For the text-containing cell, return its midpoint in (x, y) coordinate format. 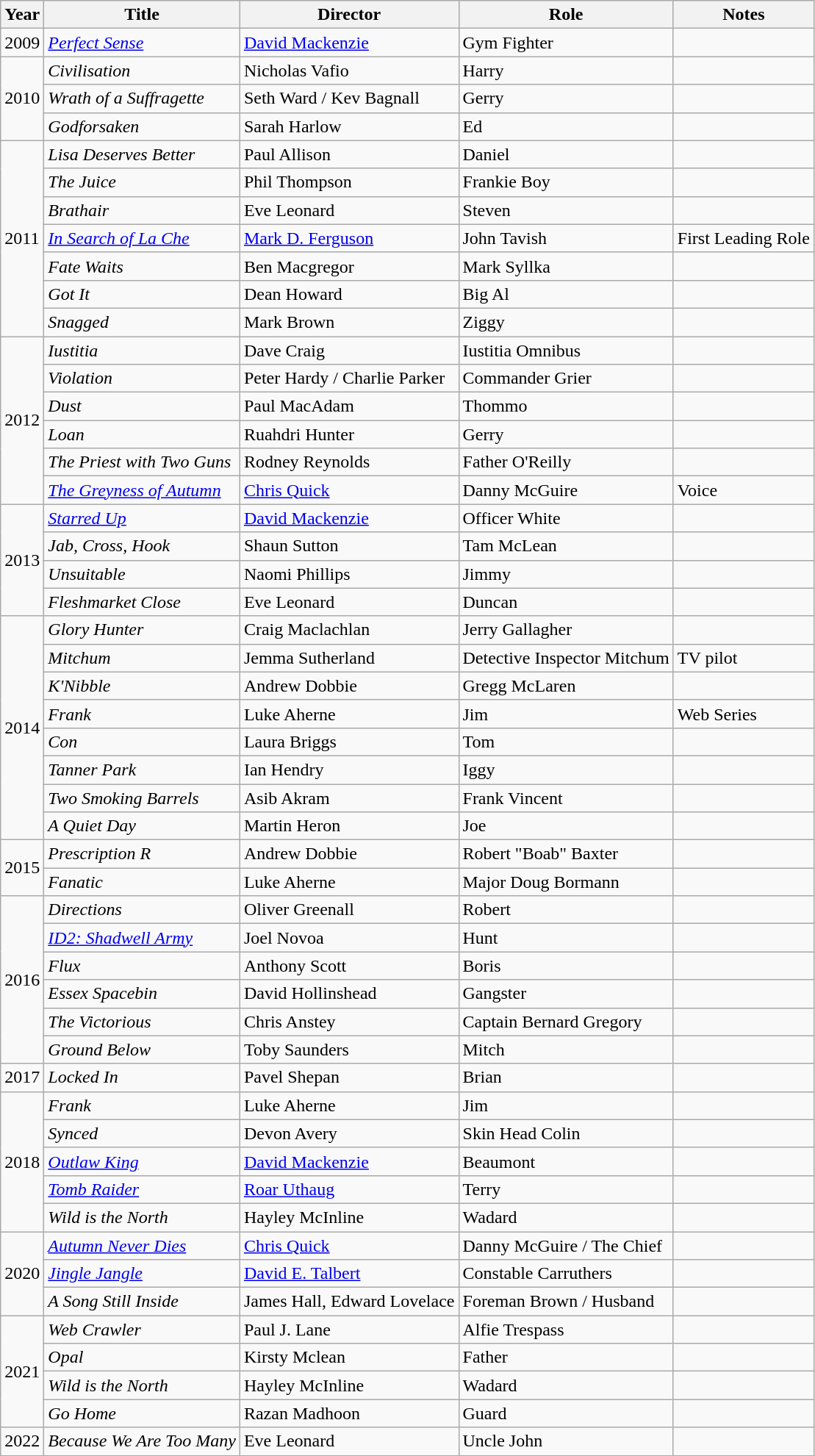
Thommo (566, 406)
Jab, Cross, Hook (143, 546)
2013 (22, 560)
Duncan (566, 602)
Got It (143, 294)
Foreman Brown / Husband (566, 1302)
Ed (566, 126)
Director (349, 15)
Nicholas Vafio (349, 71)
Razan Madhoon (349, 1413)
Loan (143, 434)
Iggy (566, 770)
Jimmy (566, 574)
Gym Fighter (566, 43)
Skin Head Colin (566, 1133)
In Search of La Che (143, 238)
Flux (143, 966)
Glory Hunter (143, 630)
The Juice (143, 182)
Tom (566, 742)
Synced (143, 1133)
Because We Are Too Many (143, 1441)
2021 (22, 1371)
Opal (143, 1358)
Con (143, 742)
Web Crawler (143, 1330)
Steven (566, 210)
Danny McGuire (566, 490)
ID2: Shadwell Army (143, 938)
Devon Avery (349, 1133)
Ground Below (143, 1050)
Fanatic (143, 882)
Civilisation (143, 71)
Robert "Boab" Baxter (566, 854)
2018 (22, 1161)
Lisa Deserves Better (143, 154)
Ian Hendry (349, 770)
Violation (143, 379)
Ziggy (566, 322)
Detective Inspector Mitchum (566, 658)
Pavel Shepan (349, 1077)
Jingle Jangle (143, 1274)
Joe (566, 826)
Mark D. Ferguson (349, 238)
Mitchum (143, 658)
2010 (22, 98)
Autumn Never Dies (143, 1246)
TV pilot (744, 658)
Hunt (566, 938)
Officer White (566, 518)
2020 (22, 1274)
Alfie Trespass (566, 1330)
2011 (22, 238)
Major Doug Bormann (566, 882)
Gangster (566, 994)
Joel Novoa (349, 938)
David Hollinshead (349, 994)
Snagged (143, 322)
Dust (143, 406)
Prescription R (143, 854)
Iustitia (143, 351)
2017 (22, 1077)
Shaun Sutton (349, 546)
Role (566, 15)
Paul Allison (349, 154)
Ben Macgregor (349, 266)
A Song Still Inside (143, 1302)
A Quiet Day (143, 826)
2016 (22, 980)
Peter Hardy / Charlie Parker (349, 379)
Laura Briggs (349, 742)
2012 (22, 420)
Boris (566, 966)
Chris Anstey (349, 1022)
Terry (566, 1189)
Go Home (143, 1413)
John Tavish (566, 238)
Year (22, 15)
James Hall, Edward Lovelace (349, 1302)
The Greyness of Autumn (143, 490)
Ruahdri Hunter (349, 434)
Directions (143, 910)
Daniel (566, 154)
Two Smoking Barrels (143, 797)
2022 (22, 1441)
Perfect Sense (143, 43)
Beaumont (566, 1161)
The Victorious (143, 1022)
Voice (744, 490)
First Leading Role (744, 238)
Sarah Harlow (349, 126)
The Priest with Two Guns (143, 462)
Phil Thompson (349, 182)
Essex Spacebin (143, 994)
Title (143, 15)
Unsuitable (143, 574)
Uncle John (566, 1441)
Wrath of a Suffragette (143, 98)
Danny McGuire / The Chief (566, 1246)
Guard (566, 1413)
Paul J. Lane (349, 1330)
K'Nibble (143, 686)
Martin Heron (349, 826)
Father (566, 1358)
Godforsaken (143, 126)
Oliver Greenall (349, 910)
Gregg McLaren (566, 686)
Roar Uthaug (349, 1189)
Robert (566, 910)
Constable Carruthers (566, 1274)
Rodney Reynolds (349, 462)
Tomb Raider (143, 1189)
2015 (22, 868)
Naomi Phillips (349, 574)
Paul MacAdam (349, 406)
Outlaw King (143, 1161)
Kirsty Mclean (349, 1358)
Toby Saunders (349, 1050)
Mark Syllka (566, 266)
Starred Up (143, 518)
David E. Talbert (349, 1274)
2014 (22, 728)
Jemma Sutherland (349, 658)
Big Al (566, 294)
Frank Vincent (566, 797)
Tam McLean (566, 546)
Fate Waits (143, 266)
Notes (744, 15)
Locked In (143, 1077)
Craig Maclachlan (349, 630)
Commander Grier (566, 379)
2009 (22, 43)
Captain Bernard Gregory (566, 1022)
Dean Howard (349, 294)
Frankie Boy (566, 182)
Father O'Reilly (566, 462)
Web Series (744, 714)
Mitch (566, 1050)
Jerry Gallagher (566, 630)
Harry (566, 71)
Seth Ward / Kev Bagnall (349, 98)
Tanner Park (143, 770)
Asib Akram (349, 797)
Anthony Scott (349, 966)
Iustitia Omnibus (566, 351)
Brathair (143, 210)
Dave Craig (349, 351)
Mark Brown (349, 322)
Fleshmarket Close (143, 602)
Brian (566, 1077)
